Locate the cell with the specified text and output its [X, Y] center coordinate. 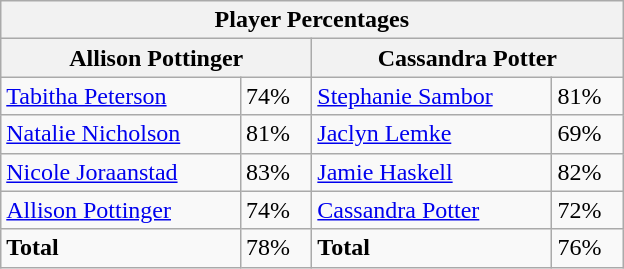
Jaclyn Lemke [432, 134]
72% [588, 210]
69% [588, 134]
Natalie Nicholson [121, 134]
Nicole Joraanstad [121, 172]
Jamie Haskell [432, 172]
Stephanie Sambor [432, 96]
82% [588, 172]
Player Percentages [312, 20]
76% [588, 248]
83% [276, 172]
78% [276, 248]
Tabitha Peterson [121, 96]
